Pinpoint the cell where the given text exists, returning its (X, Y) midpoint coordinate. 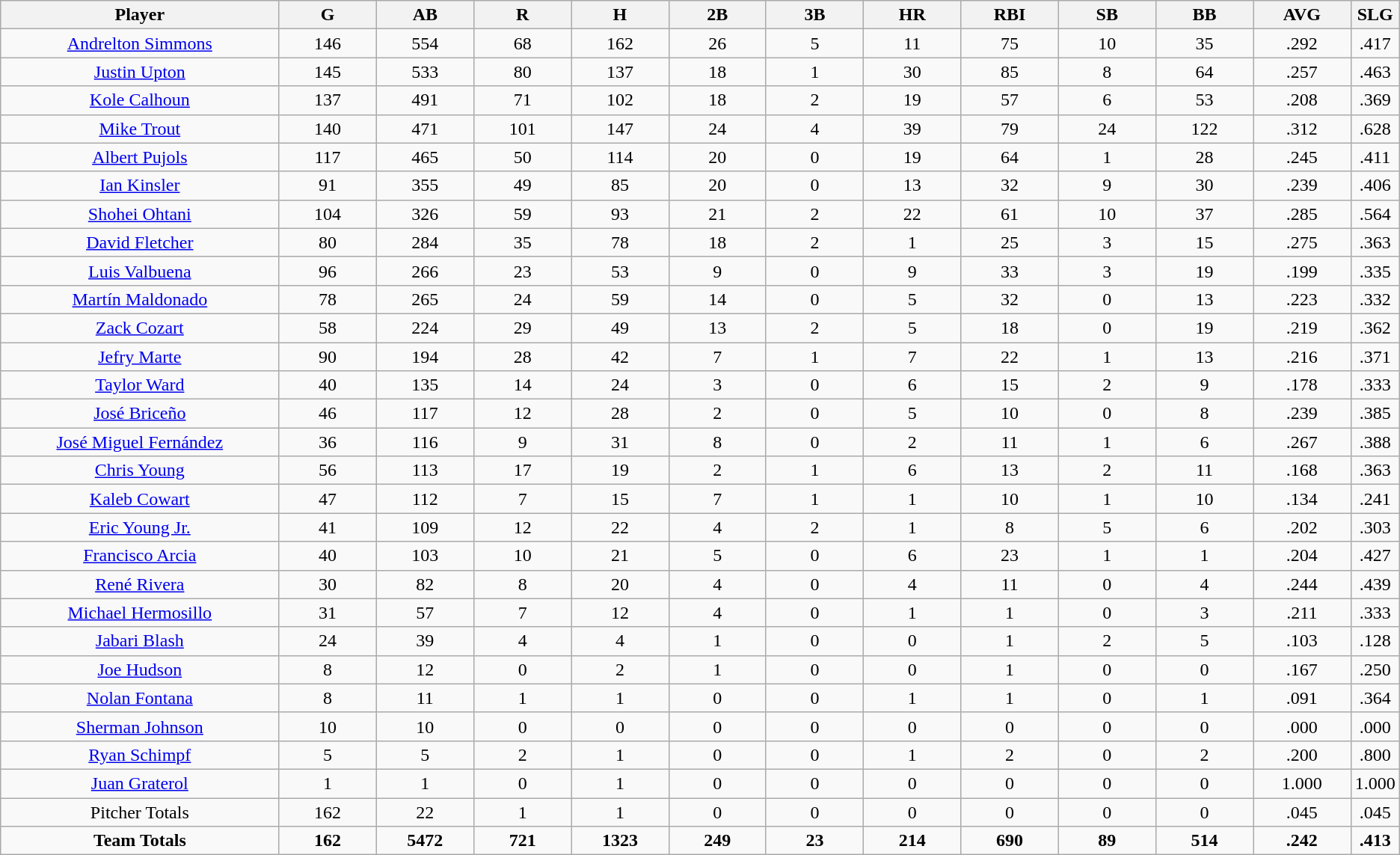
68 (522, 43)
.245 (1302, 157)
491 (425, 100)
Andrelton Simmons (140, 43)
José Miguel Fernández (140, 442)
.564 (1375, 214)
.800 (1375, 755)
.275 (1302, 242)
Joe Hudson (140, 669)
249 (717, 841)
Kaleb Cowart (140, 499)
5472 (425, 841)
HR (912, 15)
50 (522, 157)
355 (425, 186)
.241 (1375, 499)
Taylor Ward (140, 385)
Martín Maldonado (140, 299)
145 (328, 72)
Shohei Ohtani (140, 214)
.267 (1302, 442)
Player (140, 15)
721 (522, 841)
.463 (1375, 72)
H (620, 15)
.292 (1302, 43)
3B (814, 15)
82 (425, 584)
José Briceño (140, 414)
Mike Trout (140, 129)
Ian Kinsler (140, 186)
71 (522, 100)
61 (1010, 214)
Justin Upton (140, 72)
46 (328, 414)
Jefry Marte (140, 357)
146 (328, 43)
58 (328, 328)
Michael Hermosillo (140, 613)
37 (1204, 214)
79 (1010, 129)
.417 (1375, 43)
690 (1010, 841)
Jabari Blash (140, 641)
266 (425, 271)
104 (328, 214)
.303 (1375, 527)
554 (425, 43)
.332 (1375, 299)
29 (522, 328)
AB (425, 15)
.312 (1302, 129)
114 (620, 157)
.242 (1302, 841)
47 (328, 499)
112 (425, 499)
36 (328, 442)
.199 (1302, 271)
194 (425, 357)
Francisco Arcia (140, 556)
SB (1107, 15)
265 (425, 299)
.103 (1302, 641)
.178 (1302, 385)
103 (425, 556)
.200 (1302, 755)
93 (620, 214)
75 (1010, 43)
.385 (1375, 414)
Juan Graterol (140, 783)
Zack Cozart (140, 328)
140 (328, 129)
.250 (1375, 669)
101 (522, 129)
Team Totals (140, 841)
41 (328, 527)
122 (1204, 129)
.411 (1375, 157)
.202 (1302, 527)
AVG (1302, 15)
René Rivera (140, 584)
56 (328, 471)
214 (912, 841)
471 (425, 129)
.362 (1375, 328)
.369 (1375, 100)
.406 (1375, 186)
1323 (620, 841)
SLG (1375, 15)
.439 (1375, 584)
89 (1107, 841)
.413 (1375, 841)
.134 (1302, 499)
.335 (1375, 271)
96 (328, 271)
113 (425, 471)
102 (620, 100)
.364 (1375, 698)
.168 (1302, 471)
.216 (1302, 357)
Kole Calhoun (140, 100)
David Fletcher (140, 242)
465 (425, 157)
284 (425, 242)
.091 (1302, 698)
2B (717, 15)
Eric Young Jr. (140, 527)
.211 (1302, 613)
.257 (1302, 72)
.128 (1375, 641)
.167 (1302, 669)
135 (425, 385)
.388 (1375, 442)
109 (425, 527)
.208 (1302, 100)
Luis Valbuena (140, 271)
RBI (1010, 15)
R (522, 15)
326 (425, 214)
Ryan Schimpf (140, 755)
.223 (1302, 299)
42 (620, 357)
533 (425, 72)
116 (425, 442)
Sherman Johnson (140, 726)
.204 (1302, 556)
224 (425, 328)
Chris Young (140, 471)
17 (522, 471)
.285 (1302, 214)
.219 (1302, 328)
91 (328, 186)
.628 (1375, 129)
90 (328, 357)
33 (1010, 271)
25 (1010, 242)
BB (1204, 15)
.371 (1375, 357)
G (328, 15)
147 (620, 129)
514 (1204, 841)
Nolan Fontana (140, 698)
.244 (1302, 584)
26 (717, 43)
.427 (1375, 556)
Pitcher Totals (140, 812)
Albert Pujols (140, 157)
